Locate the cell with the specified text and output its [X, Y] center coordinate. 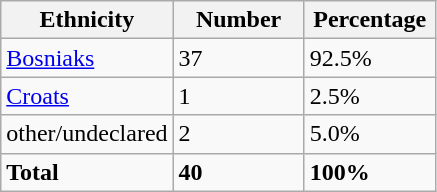
92.5% [370, 58]
37 [238, 58]
2 [238, 134]
40 [238, 172]
Number [238, 20]
other/undeclared [87, 134]
Percentage [370, 20]
Total [87, 172]
Croats [87, 96]
2.5% [370, 96]
5.0% [370, 134]
Ethnicity [87, 20]
100% [370, 172]
Bosniaks [87, 58]
1 [238, 96]
